Locate the cell with the specified text and output its (X, Y) center coordinate. 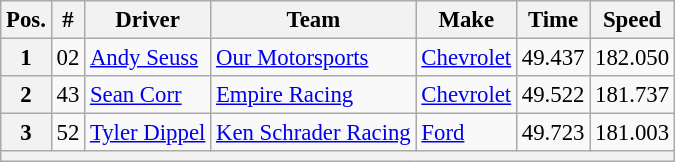
2 (26, 95)
181.003 (632, 133)
Team (314, 20)
43 (68, 95)
Ford (466, 133)
49.437 (552, 58)
182.050 (632, 58)
181.737 (632, 95)
Andy Seuss (148, 58)
1 (26, 58)
Speed (632, 20)
Ken Schrader Racing (314, 133)
49.522 (552, 95)
Time (552, 20)
3 (26, 133)
# (68, 20)
Make (466, 20)
02 (68, 58)
Pos. (26, 20)
52 (68, 133)
Driver (148, 20)
Empire Racing (314, 95)
Our Motorsports (314, 58)
49.723 (552, 133)
Tyler Dippel (148, 133)
Sean Corr (148, 95)
